Provide the (X, Y) coordinate of the cell's center where the given text is located.  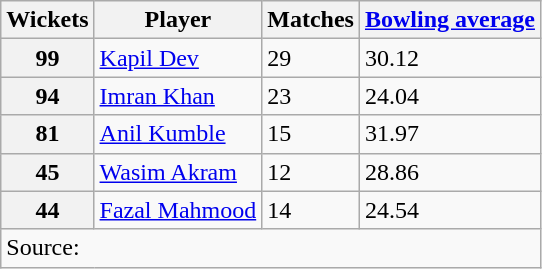
31.97 (450, 134)
Imran Khan (178, 96)
Source: (271, 248)
Player (178, 20)
24.54 (450, 210)
Fazal Mahmood (178, 210)
23 (311, 96)
28.86 (450, 172)
Anil Kumble (178, 134)
44 (48, 210)
94 (48, 96)
Kapil Dev (178, 58)
45 (48, 172)
12 (311, 172)
15 (311, 134)
24.04 (450, 96)
81 (48, 134)
30.12 (450, 58)
Wasim Akram (178, 172)
99 (48, 58)
29 (311, 58)
Wickets (48, 20)
14 (311, 210)
Bowling average (450, 20)
Matches (311, 20)
